Output the [x, y] coordinate of the center of the cell containing the given text.  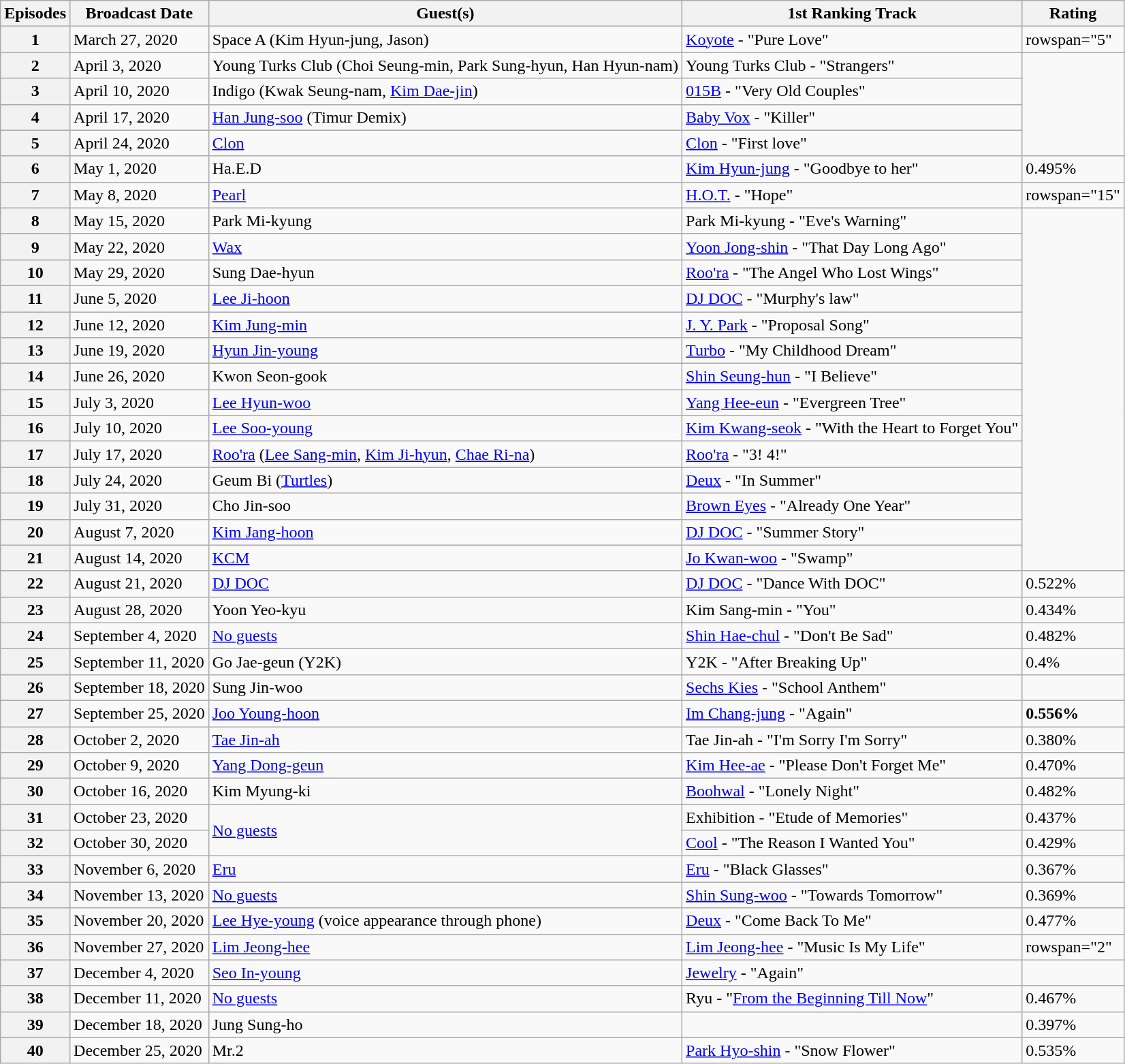
rowspan="2" [1073, 947]
Roo'ra (Lee Sang-min, Kim Ji-hyun, Chae Ri-na) [445, 454]
Rating [1073, 14]
19 [35, 506]
December 25, 2020 [140, 1050]
0.380% [1073, 739]
October 2, 2020 [140, 739]
40 [35, 1050]
Tae Jin-ah - "I'm Sorry I'm Sorry" [853, 739]
38 [35, 999]
Go Jae-geun (Y2K) [445, 661]
November 27, 2020 [140, 947]
Boohwal - "Lonely Night" [853, 792]
0.437% [1073, 817]
Exhibition - "Etude of Memories" [853, 817]
23 [35, 610]
0.397% [1073, 1024]
Roo'ra - "The Angel Who Lost Wings" [853, 272]
Kwon Seon-gook [445, 377]
3 [35, 91]
Cool - "The Reason I Wanted You" [853, 843]
July 3, 2020 [140, 403]
14 [35, 377]
22 [35, 584]
Kim Jung-min [445, 325]
Clon - "First love" [853, 143]
Koyote - "Pure Love" [853, 40]
Cho Jin-soo [445, 506]
Brown Eyes - "Already One Year" [853, 506]
May 29, 2020 [140, 272]
April 17, 2020 [140, 117]
0.535% [1073, 1050]
Y2K - "After Breaking Up" [853, 661]
October 16, 2020 [140, 792]
Mr.2 [445, 1050]
DJ DOC [445, 584]
September 11, 2020 [140, 661]
rowspan="15" [1073, 195]
June 19, 2020 [140, 351]
33 [35, 869]
Kim Myung-ki [445, 792]
April 3, 2020 [140, 65]
Lee Hye-young (voice appearance through phone) [445, 921]
Lim Jeong-hee - "Music Is My Life" [853, 947]
May 1, 2020 [140, 169]
August 7, 2020 [140, 532]
Jung Sung-ho [445, 1024]
Sung Jin-woo [445, 687]
July 10, 2020 [140, 428]
Park Mi-kyung - "Eve's Warning" [853, 221]
32 [35, 843]
Kim Hyun-jung - "Goodbye to her" [853, 169]
Hyun Jin-young [445, 351]
015B - "Very Old Couples" [853, 91]
Han Jung-soo (Timur Demix) [445, 117]
July 17, 2020 [140, 454]
1 [35, 40]
Joo Young-hoon [445, 713]
Shin Sung-woo - "Towards Tomorrow" [853, 895]
36 [35, 947]
0.470% [1073, 766]
May 22, 2020 [140, 247]
Shin Hae-chul - "Don't Be Sad" [853, 636]
Broadcast Date [140, 14]
Im Chang-jung - "Again" [853, 713]
March 27, 2020 [140, 40]
15 [35, 403]
Turbo - "My Childhood Dream" [853, 351]
0.522% [1073, 584]
Yoon Yeo-kyu [445, 610]
December 11, 2020 [140, 999]
25 [35, 661]
Kim Jang-hoon [445, 532]
7 [35, 195]
H.O.T. - "Hope" [853, 195]
13 [35, 351]
Ryu - "From the Beginning Till Now" [853, 999]
10 [35, 272]
May 15, 2020 [140, 221]
5 [35, 143]
28 [35, 739]
Indigo (Kwak Seung-nam, Kim Dae-jin) [445, 91]
0.4% [1073, 661]
24 [35, 636]
Ha.E.D [445, 169]
Park Hyo-shin - "Snow Flower" [853, 1050]
August 28, 2020 [140, 610]
April 10, 2020 [140, 91]
Baby Vox - "Killer" [853, 117]
0.467% [1073, 999]
September 18, 2020 [140, 687]
31 [35, 817]
Yang Dong-geun [445, 766]
July 31, 2020 [140, 506]
Kim Hee-ae - "Please Don't Forget Me" [853, 766]
Deux - "In Summer" [853, 480]
11 [35, 298]
Tae Jin-ah [445, 739]
12 [35, 325]
16 [35, 428]
July 24, 2020 [140, 480]
Wax [445, 247]
November 20, 2020 [140, 921]
Guest(s) [445, 14]
34 [35, 895]
August 21, 2020 [140, 584]
27 [35, 713]
0.429% [1073, 843]
August 14, 2020 [140, 558]
37 [35, 973]
Park Mi-kyung [445, 221]
Young Turks Club (Choi Seung-min, Park Sung-hyun, Han Hyun-nam) [445, 65]
39 [35, 1024]
DJ DOC - "Murphy's law" [853, 298]
Lee Ji-hoon [445, 298]
Lee Hyun-woo [445, 403]
DJ DOC - "Summer Story" [853, 532]
Kim Sang-min - "You" [853, 610]
October 30, 2020 [140, 843]
29 [35, 766]
Lim Jeong-hee [445, 947]
Kim Kwang-seok - "With the Heart to Forget You" [853, 428]
8 [35, 221]
November 6, 2020 [140, 869]
0.477% [1073, 921]
4 [35, 117]
Sung Dae-hyun [445, 272]
Eru [445, 869]
0.495% [1073, 169]
Lee Soo-young [445, 428]
Shin Seung-hun - "I Believe" [853, 377]
October 9, 2020 [140, 766]
Eru - "Black Glasses" [853, 869]
June 26, 2020 [140, 377]
September 4, 2020 [140, 636]
Roo'ra - "3! 4!" [853, 454]
June 12, 2020 [140, 325]
Space A (Kim Hyun-jung, Jason) [445, 40]
9 [35, 247]
KCM [445, 558]
0.367% [1073, 869]
Jo Kwan-woo - "Swamp" [853, 558]
November 13, 2020 [140, 895]
21 [35, 558]
J. Y. Park - "Proposal Song" [853, 325]
0.434% [1073, 610]
Sechs Kies - "School Anthem" [853, 687]
Deux - "Come Back To Me" [853, 921]
Yang Hee-eun - "Evergreen Tree" [853, 403]
Seo In-young [445, 973]
20 [35, 532]
December 18, 2020 [140, 1024]
April 24, 2020 [140, 143]
December 4, 2020 [140, 973]
rowspan="5" [1073, 40]
Clon [445, 143]
26 [35, 687]
June 5, 2020 [140, 298]
30 [35, 792]
0.556% [1073, 713]
1st Ranking Track [853, 14]
DJ DOC - "Dance With DOC" [853, 584]
October 23, 2020 [140, 817]
17 [35, 454]
Yoon Jong-shin - "That Day Long Ago" [853, 247]
Jewelry - "Again" [853, 973]
September 25, 2020 [140, 713]
Young Turks Club - "Strangers" [853, 65]
Episodes [35, 14]
35 [35, 921]
May 8, 2020 [140, 195]
2 [35, 65]
0.369% [1073, 895]
Pearl [445, 195]
6 [35, 169]
18 [35, 480]
Geum Bi (Turtles) [445, 480]
